Identify which cell holds the provided text, then report its [X, Y] central coordinate. 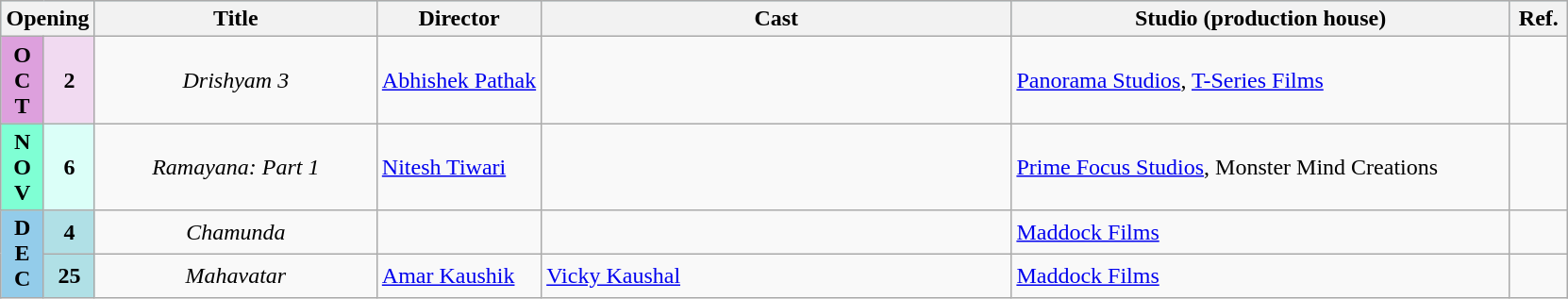
Ref. [1538, 19]
Abhishek Pathak [459, 80]
Cast [776, 19]
Chamunda [236, 232]
2 [69, 80]
Vicky Kaushal [776, 275]
Opening [48, 19]
Panorama Studios, T-Series Films [1260, 80]
NOV [23, 167]
Director [459, 19]
25 [69, 275]
Title [236, 19]
6 [69, 167]
Drishyam 3 [236, 80]
Ramayana: Part 1 [236, 167]
Studio (production house) [1260, 19]
Mahavatar [236, 275]
4 [69, 232]
OCT [23, 80]
DEC [23, 254]
Nitesh Tiwari [459, 167]
Amar Kaushik [459, 275]
Prime Focus Studios, Monster Mind Creations [1260, 167]
